Detect which cell encompasses the target text, then output its [x, y] center coordinate. 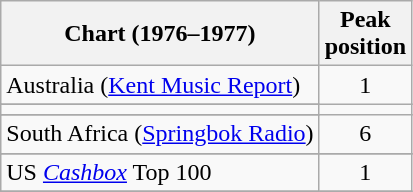
Chart (1976–1977) [160, 34]
Australia (Kent Music Report) [160, 85]
Peakposition [365, 34]
South Africa (Springbok Radio) [160, 134]
US Cashbox Top 100 [160, 172]
6 [365, 134]
